Find where the given text appears and provide that cell's center as (X, Y) coordinate. 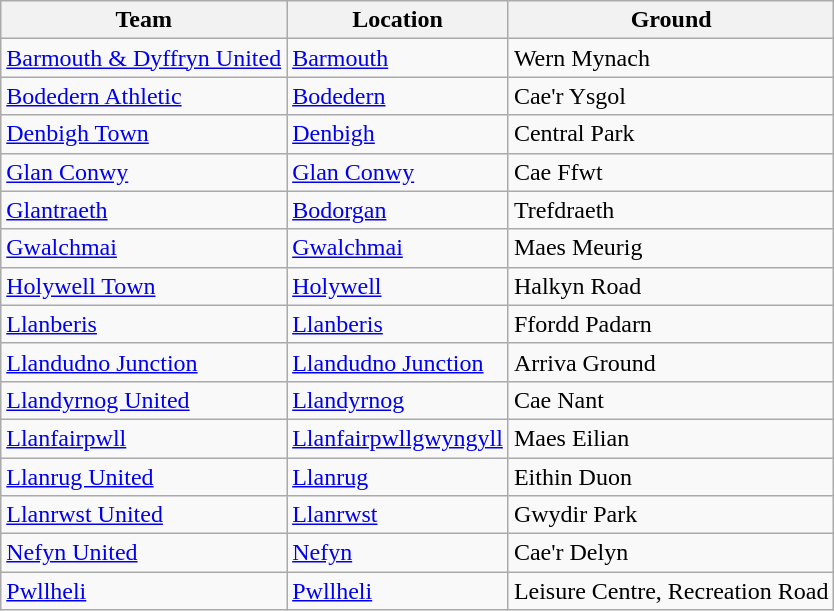
Holywell (398, 286)
Llanfairpwllgwyngyll (398, 438)
Denbigh Town (144, 134)
Maes Meurig (671, 248)
Llanrwst (398, 515)
Cae Nant (671, 400)
Bodedern Athletic (144, 96)
Eithin Duon (671, 477)
Cae'r Delyn (671, 553)
Gwydir Park (671, 515)
Llanrug United (144, 477)
Bodorgan (398, 210)
Ground (671, 20)
Llanfairpwll (144, 438)
Team (144, 20)
Nefyn United (144, 553)
Cae'r Ysgol (671, 96)
Bodedern (398, 96)
Denbigh (398, 134)
Barmouth (398, 58)
Central Park (671, 134)
Trefdraeth (671, 210)
Llandyrnog (398, 400)
Leisure Centre, Recreation Road (671, 591)
Halkyn Road (671, 286)
Maes Eilian (671, 438)
Llanrug (398, 477)
Location (398, 20)
Arriva Ground (671, 362)
Llandyrnog United (144, 400)
Glantraeth (144, 210)
Barmouth & Dyffryn United (144, 58)
Holywell Town (144, 286)
Wern Mynach (671, 58)
Llanrwst United (144, 515)
Nefyn (398, 553)
Cae Ffwt (671, 172)
Ffordd Padarn (671, 324)
